Find where the given text appears and provide that cell's center as [X, Y] coordinate. 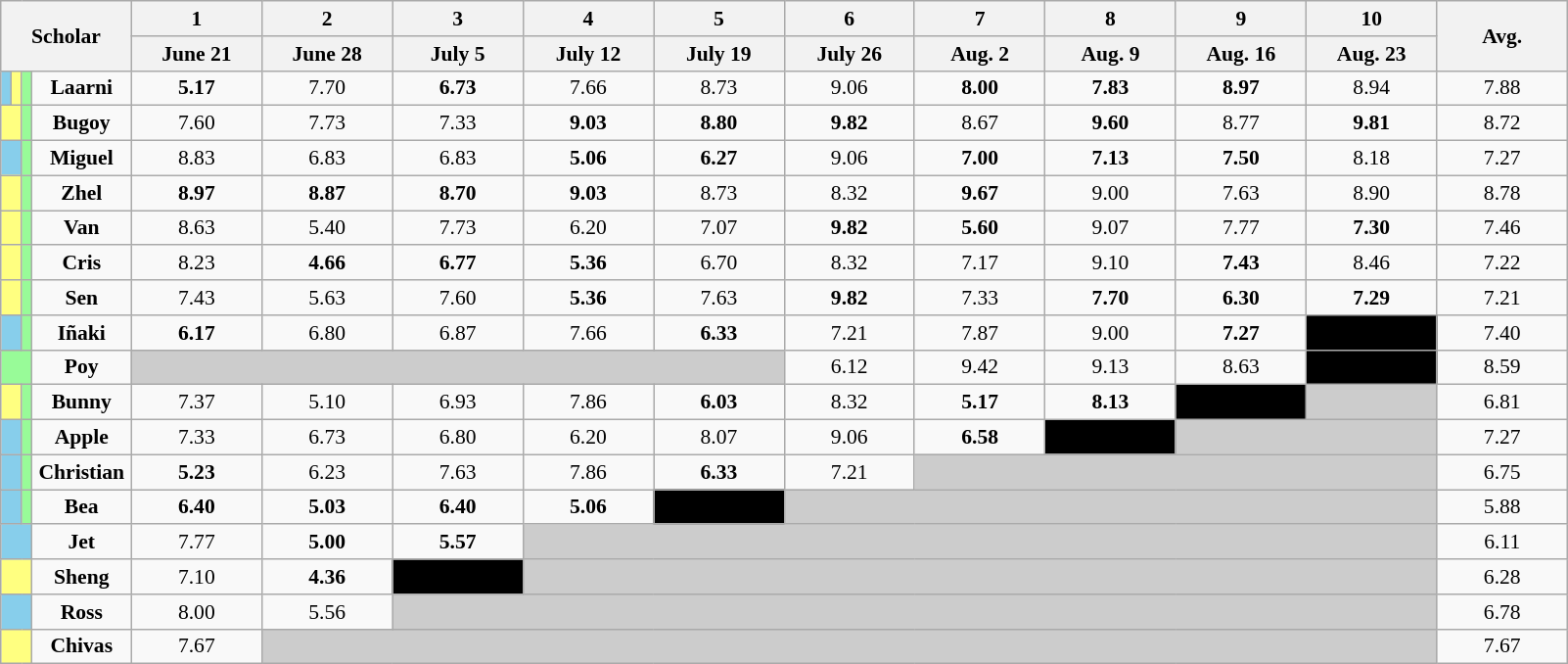
4.36 [327, 577]
6.87 [458, 333]
Aug. 23 [1372, 54]
7.30 [1372, 228]
6 [850, 19]
Cris [81, 263]
8 [1110, 19]
July 12 [587, 54]
Apple [81, 438]
Bea [81, 507]
9.63 [1372, 367]
9.60 [1110, 123]
5.88 [1502, 507]
8.77 [1241, 123]
Bugoy [81, 123]
6.11 [1502, 543]
6.78 [1502, 612]
Sen [81, 298]
Zhel [81, 193]
Iñaki [81, 333]
7.10 [196, 577]
6.27 [718, 159]
6.23 [327, 472]
7.88 [1502, 88]
Aug. 16 [1241, 54]
8.18 [1372, 159]
7.17 [979, 263]
8.07 [718, 438]
Jet [81, 543]
9.81 [1372, 123]
Aug. 2 [979, 54]
7.50 [1241, 159]
9 [1241, 19]
8.94 [1372, 88]
Bunny [81, 403]
6.30 [1241, 298]
3 [458, 19]
Laarni [81, 88]
7.87 [979, 333]
8.70 [458, 193]
8.84 [1372, 333]
July 19 [718, 54]
7.22 [1502, 263]
Van [81, 228]
6.75 [1502, 472]
2 [327, 19]
5 [718, 19]
9.13 [1110, 367]
5.10 [327, 403]
Avg. [1502, 35]
7.83 [1110, 88]
9.67 [979, 193]
4 [587, 19]
1 [196, 19]
5.56 [327, 612]
8.90 [1372, 193]
5.23 [196, 472]
8.78 [1502, 193]
8.23 [196, 263]
8.13 [1110, 403]
5.03 [327, 507]
Scholar [67, 35]
5.60 [979, 228]
6.93 [458, 403]
Ross [81, 612]
8.46 [1372, 263]
8.83 [196, 159]
Miguel [81, 159]
7.07 [718, 228]
5.40 [327, 228]
Christian [81, 472]
July 5 [458, 54]
6.50 [718, 507]
9.42 [979, 367]
6.70 [718, 263]
June 21 [196, 54]
6.77 [458, 263]
June 28 [327, 54]
8.87 [327, 193]
7.46 [1502, 228]
Poy [81, 367]
5.63 [327, 298]
6.12 [850, 367]
7.13 [1110, 159]
4.66 [327, 263]
9.10 [1110, 263]
7.29 [1372, 298]
6.58 [979, 438]
8.80 [718, 123]
July 26 [850, 54]
9.07 [1110, 228]
7.00 [979, 159]
6.28 [1502, 577]
10 [1372, 19]
Chivas [81, 646]
8.59 [1502, 367]
6.03 [718, 403]
Aug. 9 [1110, 54]
7 [979, 19]
6.17 [196, 333]
8.67 [979, 123]
8.72 [1502, 123]
Sheng [81, 577]
6.81 [1502, 403]
5.00 [327, 543]
5.57 [458, 543]
